Search for the cell housing the specified text and yield its (X, Y) center coordinate. 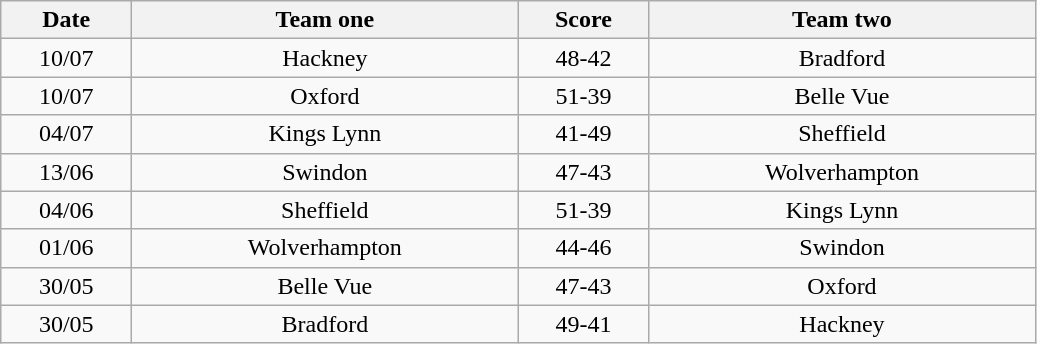
13/06 (66, 172)
49-41 (584, 324)
Score (584, 20)
04/06 (66, 210)
Team one (325, 20)
Team two (842, 20)
41-49 (584, 134)
04/07 (66, 134)
Date (66, 20)
44-46 (584, 248)
48-42 (584, 58)
01/06 (66, 248)
